Determine the [X, Y] coordinate at the center of the cell enclosing the given text.  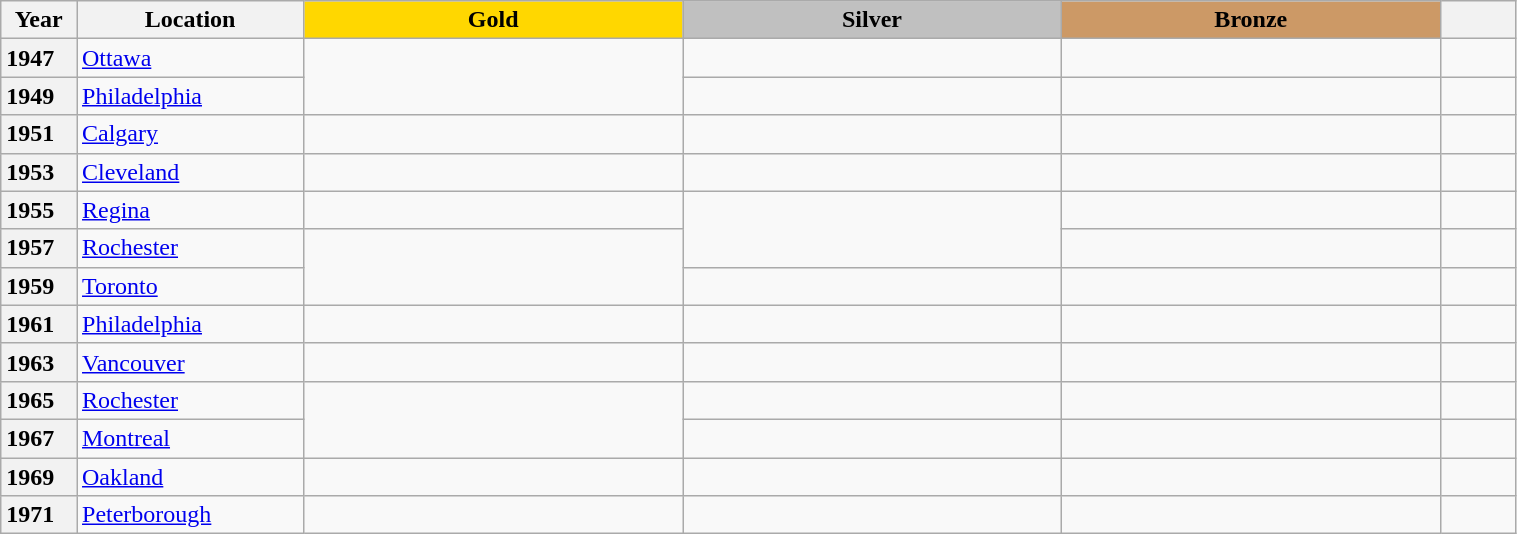
1963 [39, 362]
1965 [39, 400]
Ottawa [190, 58]
Silver [872, 20]
Year [39, 20]
1967 [39, 438]
1955 [39, 210]
1961 [39, 324]
Calgary [190, 134]
1947 [39, 58]
Gold [494, 20]
Vancouver [190, 362]
Oakland [190, 477]
Toronto [190, 286]
1959 [39, 286]
Bronze [1250, 20]
1969 [39, 477]
1957 [39, 248]
1971 [39, 515]
1953 [39, 172]
1949 [39, 96]
Regina [190, 210]
Location [190, 20]
Cleveland [190, 172]
Peterborough [190, 515]
Montreal [190, 438]
1951 [39, 134]
